Capture the cell that displays the provided text and extract its [X, Y] central coordinate. 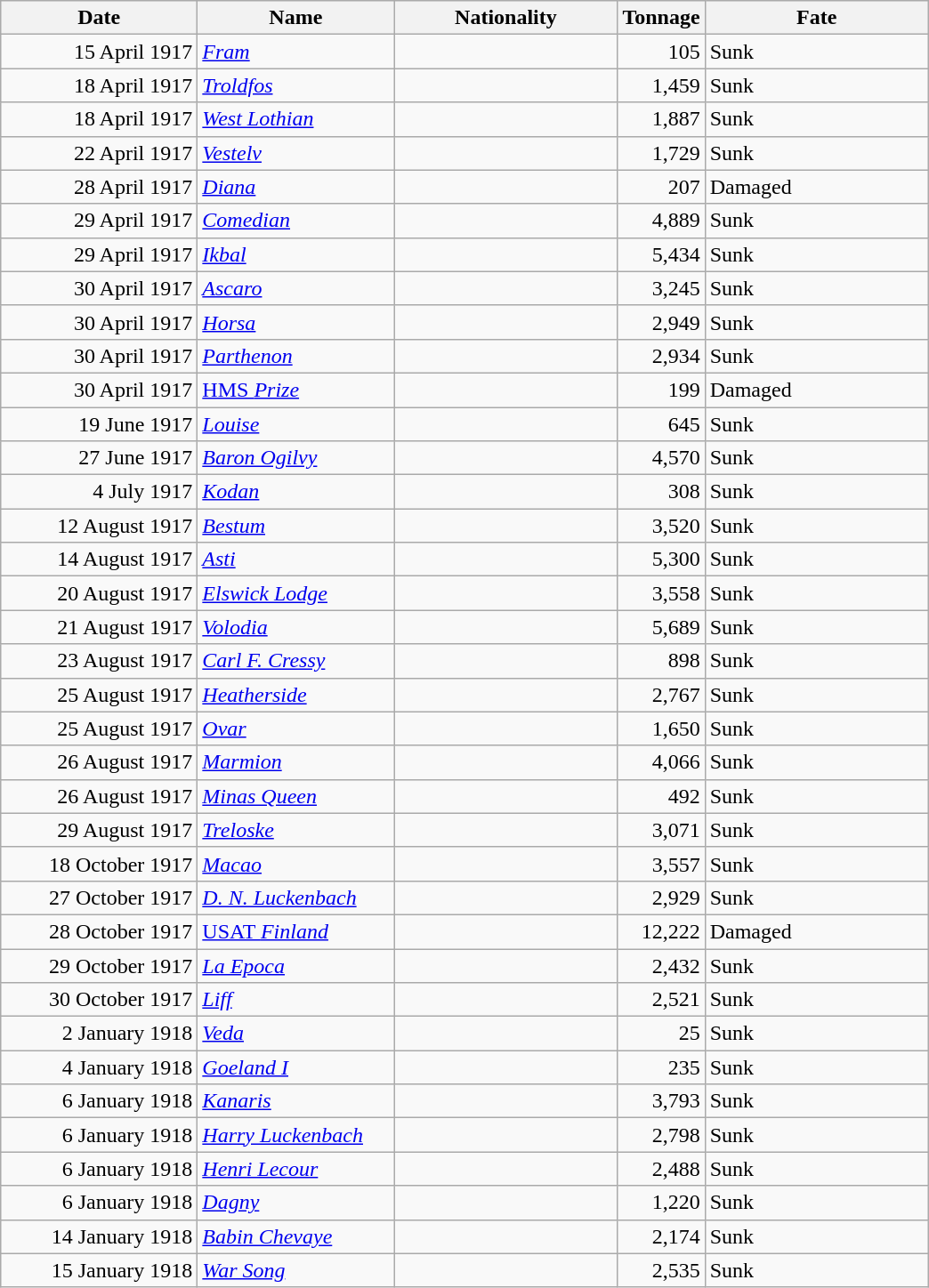
2,535 [661, 1270]
12,222 [661, 931]
Nationality [505, 18]
2,521 [661, 1000]
Bestum [295, 526]
Veda [295, 1034]
5,434 [661, 254]
12 August 1917 [100, 526]
3,245 [661, 288]
Treloske [295, 830]
199 [661, 390]
2,949 [661, 322]
2,174 [661, 1236]
3,557 [661, 864]
Volodia [295, 627]
645 [661, 424]
Name [295, 18]
5,689 [661, 627]
1,220 [661, 1203]
2,488 [661, 1169]
Ikbal [295, 254]
27 October 1917 [100, 898]
HMS Prize [295, 390]
18 October 1917 [100, 864]
Dagny [295, 1203]
3,558 [661, 593]
4,066 [661, 762]
Babin Chevaye [295, 1236]
20 August 1917 [100, 593]
War Song [295, 1270]
USAT Finland [295, 931]
29 August 1917 [100, 830]
Asti [295, 559]
Marmion [295, 762]
235 [661, 1067]
La Epoca [295, 965]
2,934 [661, 356]
Kanaris [295, 1101]
1,887 [661, 119]
4,570 [661, 458]
492 [661, 796]
14 August 1917 [100, 559]
Ascaro [295, 288]
1,729 [661, 153]
4 January 1918 [100, 1067]
4 July 1917 [100, 492]
1,459 [661, 85]
4,889 [661, 221]
Henri Lecour [295, 1169]
D. N. Luckenbach [295, 898]
2 January 1918 [100, 1034]
Fram [295, 52]
Tonnage [661, 18]
308 [661, 492]
27 June 1917 [100, 458]
207 [661, 187]
Horsa [295, 322]
3,071 [661, 830]
1,650 [661, 729]
Parthenon [295, 356]
Troldfos [295, 85]
15 April 1917 [100, 52]
West Lothian [295, 119]
Goeland I [295, 1067]
Diana [295, 187]
19 June 1917 [100, 424]
29 October 1917 [100, 965]
Fate [817, 18]
Carl F. Cressy [295, 661]
105 [661, 52]
Minas Queen [295, 796]
28 October 1917 [100, 931]
15 January 1918 [100, 1270]
Louise [295, 424]
2,929 [661, 898]
Harry Luckenbach [295, 1135]
25 [661, 1034]
Comedian [295, 221]
Ovar [295, 729]
28 April 1917 [100, 187]
21 August 1917 [100, 627]
Macao [295, 864]
2,798 [661, 1135]
Vestelv [295, 153]
3,520 [661, 526]
22 April 1917 [100, 153]
898 [661, 661]
14 January 1918 [100, 1236]
3,793 [661, 1101]
23 August 1917 [100, 661]
30 October 1917 [100, 1000]
2,432 [661, 965]
Baron Ogilvy [295, 458]
Elswick Lodge [295, 593]
Liff [295, 1000]
Heatherside [295, 695]
5,300 [661, 559]
Date [100, 18]
Kodan [295, 492]
2,767 [661, 695]
